Detect which cell encompasses the target text, then output its (X, Y) center coordinate. 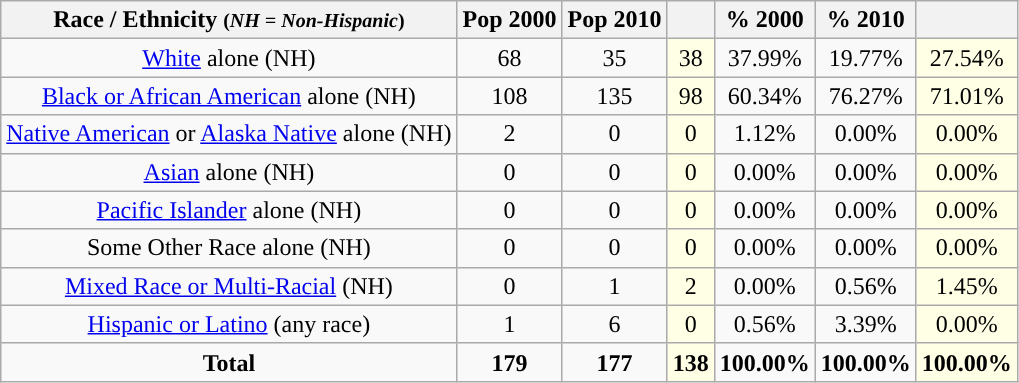
Asian alone (NH) (229, 172)
6 (614, 324)
Mixed Race or Multi-Racial (NH) (229, 286)
1.12% (764, 134)
135 (614, 96)
Race / Ethnicity (NH = Non-Hispanic) (229, 20)
177 (614, 362)
1.45% (966, 286)
27.54% (966, 58)
68 (510, 58)
Pop 2000 (510, 20)
Some Other Race alone (NH) (229, 248)
Native American or Alaska Native alone (NH) (229, 134)
38 (690, 58)
3.39% (866, 324)
76.27% (866, 96)
Pop 2010 (614, 20)
108 (510, 96)
Hispanic or Latino (any race) (229, 324)
Total (229, 362)
35 (614, 58)
19.77% (866, 58)
71.01% (966, 96)
60.34% (764, 96)
Pacific Islander alone (NH) (229, 210)
Black or African American alone (NH) (229, 96)
138 (690, 362)
37.99% (764, 58)
98 (690, 96)
% 2010 (866, 20)
% 2000 (764, 20)
179 (510, 362)
White alone (NH) (229, 58)
